Extract the [x, y] coordinate from the center of the cell holding the provided text.  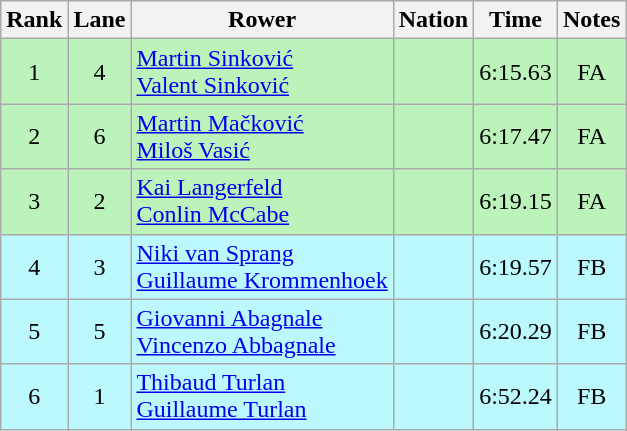
6:20.29 [516, 332]
Rank [34, 20]
6:19.15 [516, 202]
Niki van SprangGuillaume Krommenhoek [262, 266]
Rower [262, 20]
Notes [591, 20]
6:52.24 [516, 396]
6:17.47 [516, 136]
Time [516, 20]
Kai LangerfeldConlin McCabe [262, 202]
Nation [433, 20]
Thibaud TurlanGuillaume Turlan [262, 396]
Martin MačkovićMiloš Vasić [262, 136]
6:15.63 [516, 72]
Martin SinkovićValent Sinković [262, 72]
Giovanni AbagnaleVincenzo Abbagnale [262, 332]
6:19.57 [516, 266]
Lane [100, 20]
